Provide the [X, Y] coordinate of the cell's center where the given text is located.  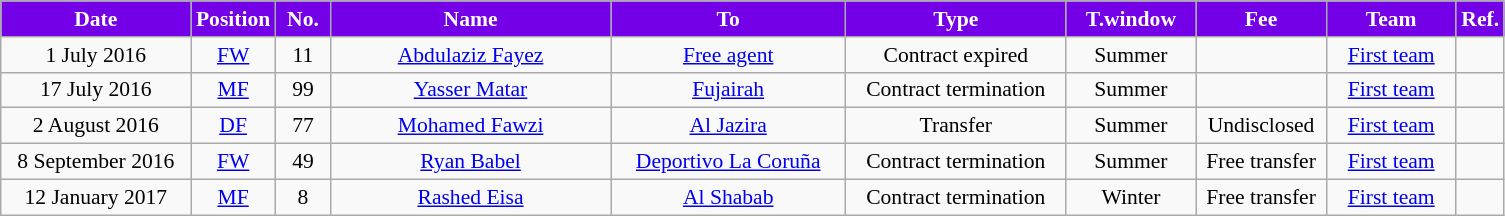
Team [1391, 19]
2 August 2016 [96, 126]
Ref. [1480, 19]
Undisclosed [1261, 126]
Free agent [728, 55]
1 July 2016 [96, 55]
77 [302, 126]
No. [302, 19]
Ryan Babel [470, 162]
Contract expired [956, 55]
T.window [1131, 19]
17 July 2016 [96, 90]
To [728, 19]
Name [470, 19]
Fujairah [728, 90]
Winter [1131, 197]
12 January 2017 [96, 197]
Fee [1261, 19]
Yasser Matar [470, 90]
Position [233, 19]
Type [956, 19]
Abdulaziz Fayez [470, 55]
49 [302, 162]
Mohamed Fawzi [470, 126]
11 [302, 55]
Al Shabab [728, 197]
8 September 2016 [96, 162]
Deportivo La Coruña [728, 162]
DF [233, 126]
Date [96, 19]
Rashed Eisa [470, 197]
99 [302, 90]
8 [302, 197]
Transfer [956, 126]
Al Jazira [728, 126]
